Scan for the cell matching the given text and deliver its [x, y] coordinate at center. 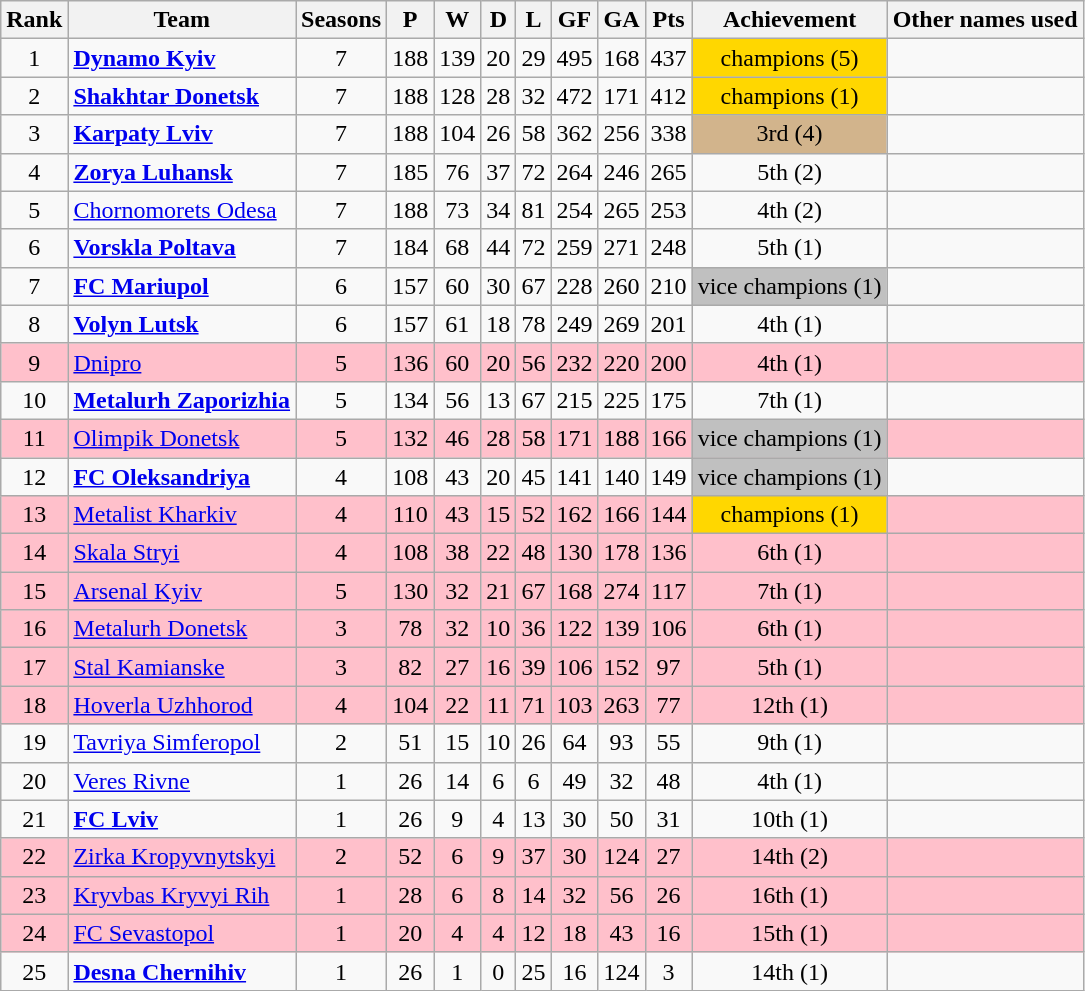
472 [574, 96]
73 [458, 210]
Chornomorets Odesa [182, 210]
259 [574, 248]
Zirka Kropyvnytskyi [182, 857]
FC Lviv [182, 819]
Other names used [985, 20]
Metalurh Donetsk [182, 629]
61 [458, 324]
19 [34, 743]
97 [668, 667]
46 [458, 438]
17 [34, 667]
68 [458, 248]
128 [458, 96]
495 [574, 58]
185 [410, 172]
140 [622, 477]
Achievement [790, 20]
GA [622, 20]
249 [574, 324]
FC Sevastopol [182, 933]
152 [622, 667]
Zorya Luhansk [182, 172]
10th (1) [790, 819]
132 [410, 438]
246 [622, 172]
0 [498, 971]
149 [668, 477]
248 [668, 248]
103 [574, 705]
64 [574, 743]
Desna Chernihiv [182, 971]
5th (2) [790, 172]
W [458, 20]
Metalist Kharkiv [182, 515]
FC Oleksandriya [182, 477]
34 [498, 210]
24 [34, 933]
39 [534, 667]
117 [668, 591]
P [410, 20]
274 [622, 591]
50 [622, 819]
Olimpik Donetsk [182, 438]
254 [574, 210]
31 [668, 819]
51 [410, 743]
champions (5) [790, 58]
14th (1) [790, 971]
71 [534, 705]
D [498, 20]
264 [574, 172]
16th (1) [790, 895]
228 [574, 286]
Rank [34, 20]
Pts [668, 20]
Seasons [342, 20]
81 [534, 210]
38 [458, 553]
134 [410, 400]
FC Mariupol [182, 286]
77 [668, 705]
Tavriya Simferopol [182, 743]
Kryvbas Kryvyi Rih [182, 895]
44 [498, 248]
253 [668, 210]
45 [534, 477]
15th (1) [790, 933]
Dnipro [182, 362]
184 [410, 248]
256 [622, 134]
215 [574, 400]
55 [668, 743]
201 [668, 324]
263 [622, 705]
210 [668, 286]
9th (1) [790, 743]
36 [534, 629]
GF [574, 20]
122 [574, 629]
225 [622, 400]
Shakhtar Donetsk [182, 96]
175 [668, 400]
Dynamo Kyiv [182, 58]
93 [622, 743]
437 [668, 58]
338 [668, 134]
12th (1) [790, 705]
76 [458, 172]
29 [534, 58]
232 [574, 362]
Hoverla Uzhhorod [182, 705]
Volyn Lutsk [182, 324]
Team [182, 20]
Metalurh Zaporizhia [182, 400]
Veres Rivne [182, 781]
Vorskla Poltava [182, 248]
144 [668, 515]
141 [574, 477]
L [534, 20]
Skala Stryi [182, 553]
269 [622, 324]
260 [622, 286]
4th (2) [790, 210]
362 [574, 134]
271 [622, 248]
220 [622, 362]
Karpaty Lviv [182, 134]
178 [622, 553]
82 [410, 667]
23 [34, 895]
Stal Kamianske [182, 667]
412 [668, 96]
3rd (4) [790, 134]
200 [668, 362]
110 [410, 515]
Arsenal Kyiv [182, 591]
162 [574, 515]
49 [574, 781]
14th (2) [790, 857]
